Detect which cell encompasses the target text, then output its [x, y] center coordinate. 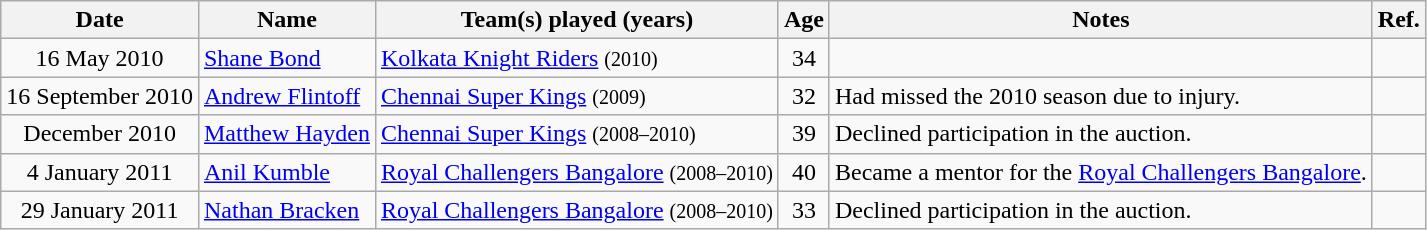
Became a mentor for the Royal Challengers Bangalore. [1100, 172]
Matthew Hayden [286, 134]
16 May 2010 [100, 58]
16 September 2010 [100, 96]
40 [804, 172]
Age [804, 20]
Chennai Super Kings (2009) [576, 96]
Ref. [1398, 20]
Date [100, 20]
Shane Bond [286, 58]
Kolkata Knight Riders (2010) [576, 58]
Chennai Super Kings (2008–2010) [576, 134]
Name [286, 20]
29 January 2011 [100, 210]
Anil Kumble [286, 172]
Notes [1100, 20]
Had missed the 2010 season due to injury. [1100, 96]
39 [804, 134]
Andrew Flintoff [286, 96]
December 2010 [100, 134]
4 January 2011 [100, 172]
33 [804, 210]
Nathan Bracken [286, 210]
Team(s) played (years) [576, 20]
32 [804, 96]
34 [804, 58]
